Determine the (X, Y) coordinate at the center of the cell enclosing the given text.  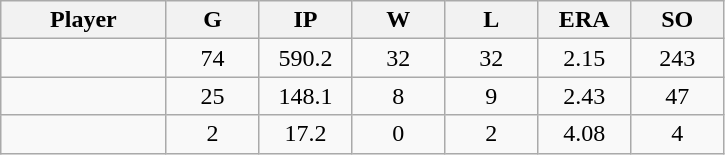
0 (398, 134)
25 (212, 96)
8 (398, 96)
74 (212, 58)
2.43 (584, 96)
17.2 (306, 134)
L (492, 20)
4 (678, 134)
IP (306, 20)
Player (84, 20)
148.1 (306, 96)
W (398, 20)
2.15 (584, 58)
590.2 (306, 58)
SO (678, 20)
9 (492, 96)
G (212, 20)
ERA (584, 20)
243 (678, 58)
4.08 (584, 134)
47 (678, 96)
